Scan for the cell matching the given text and deliver its [x, y] coordinate at center. 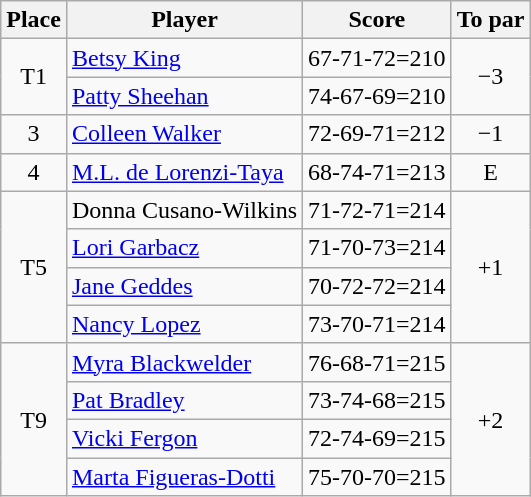
Pat Bradley [184, 400]
Betsy King [184, 58]
E [490, 172]
T9 [34, 419]
Myra Blackwelder [184, 362]
To par [490, 20]
68-74-71=213 [378, 172]
71-70-73=214 [378, 248]
73-74-68=215 [378, 400]
71-72-71=214 [378, 210]
3 [34, 134]
72-74-69=215 [378, 438]
Score [378, 20]
+2 [490, 419]
−3 [490, 77]
Nancy Lopez [184, 324]
75-70-70=215 [378, 477]
Vicki Fergon [184, 438]
Donna Cusano-Wilkins [184, 210]
73-70-71=214 [378, 324]
Lori Garbacz [184, 248]
67-71-72=210 [378, 58]
T1 [34, 77]
4 [34, 172]
Jane Geddes [184, 286]
72-69-71=212 [378, 134]
Marta Figueras-Dotti [184, 477]
M.L. de Lorenzi-Taya [184, 172]
74-67-69=210 [378, 96]
Colleen Walker [184, 134]
+1 [490, 267]
Player [184, 20]
70-72-72=214 [378, 286]
Place [34, 20]
−1 [490, 134]
T5 [34, 267]
76-68-71=215 [378, 362]
Patty Sheehan [184, 96]
